Provide the (X, Y) coordinate of the cell's center where the given text is located.  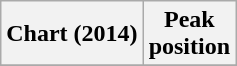
Chart (2014) (72, 34)
Peak position (189, 34)
